Detect which cell encompasses the target text, then output its (X, Y) center coordinate. 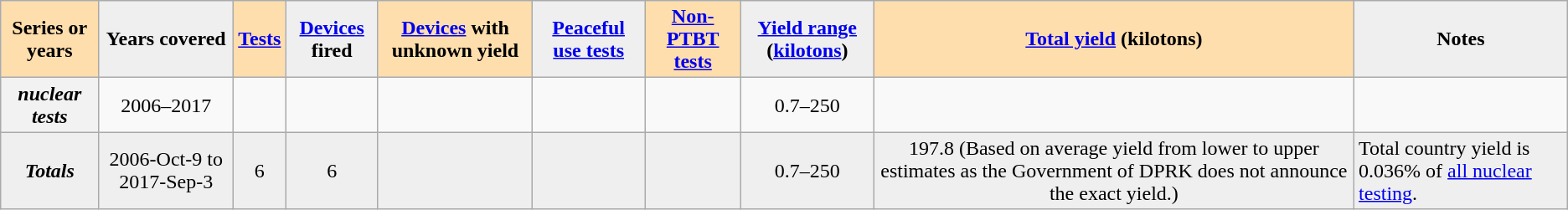
Years covered (166, 39)
Total country yield is 0.036% of all nuclear testing. (1461, 171)
Peaceful use tests (588, 39)
Notes (1461, 39)
nuclear tests (50, 105)
Total yield (kilotons) (1114, 39)
2006–2017 (166, 105)
Yield range (kilotons) (807, 39)
Non-PTBT tests (694, 39)
Devices fired (332, 39)
Tests (260, 39)
Totals (50, 171)
Devices with unknown yield (455, 39)
197.8 (Based on average yield from lower to upper estimates as the Government of DPRK does not announce the exact yield.) (1114, 171)
Series or years (50, 39)
2006-Oct-9 to 2017-Sep-3 (166, 171)
